Pinpoint the cell where the given text exists, returning its [x, y] midpoint coordinate. 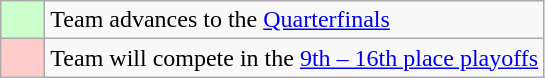
Team advances to the Quarterfinals [294, 20]
Team will compete in the 9th – 16th place playoffs [294, 58]
